Return [X, Y] of the center of cell containing provided text 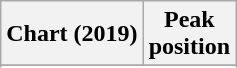
Chart (2019) [72, 34]
Peakposition [189, 34]
